Provide the (X, Y) coordinate of the cell's center where the given text is located.  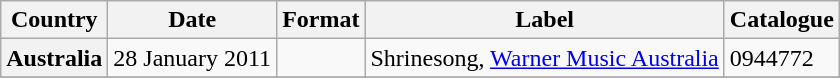
Australia (54, 58)
28 January 2011 (192, 58)
Catalogue (782, 20)
Date (192, 20)
Label (544, 20)
Format (321, 20)
Country (54, 20)
Shrinesong, Warner Music Australia (544, 58)
0944772 (782, 58)
